Output the (x, y) coordinate of the center of the cell containing the given text.  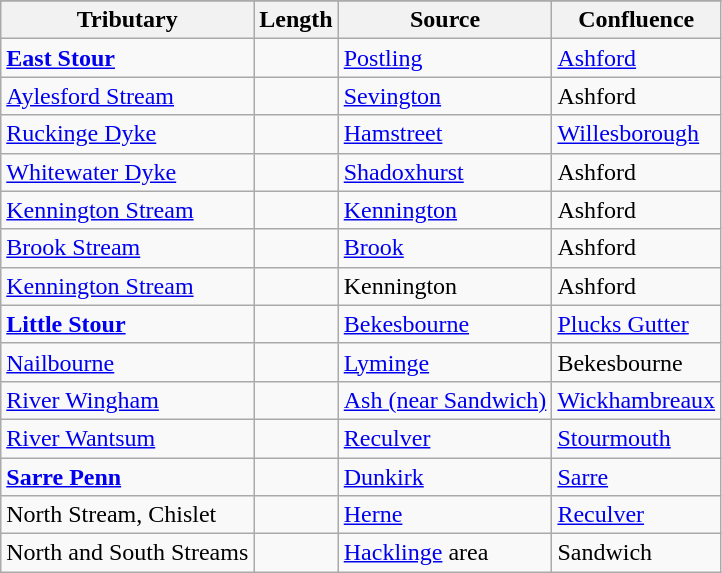
Brook (445, 248)
Brook Stream (128, 248)
North and South Streams (128, 553)
Whitewater Dyke (128, 172)
Shadoxhurst (445, 172)
Plucks Gutter (636, 324)
Ash (near Sandwich) (445, 400)
Herne (445, 515)
Aylesford Stream (128, 96)
River Wantsum (128, 438)
East Stour (128, 58)
Tributary (128, 20)
Source (445, 20)
Confluence (636, 20)
North Stream, Chislet (128, 515)
Hacklinge area (445, 553)
Nailbourne (128, 362)
Length (296, 20)
Postling (445, 58)
Ruckinge Dyke (128, 134)
Sevington (445, 96)
Hamstreet (445, 134)
Wickhambreaux (636, 400)
Sandwich (636, 553)
Lyminge (445, 362)
Stourmouth (636, 438)
Sarre (636, 477)
Sarre Penn (128, 477)
Little Stour (128, 324)
River Wingham (128, 400)
Willesborough (636, 134)
Dunkirk (445, 477)
